Locate the cell with the specified text and output its (x, y) center coordinate. 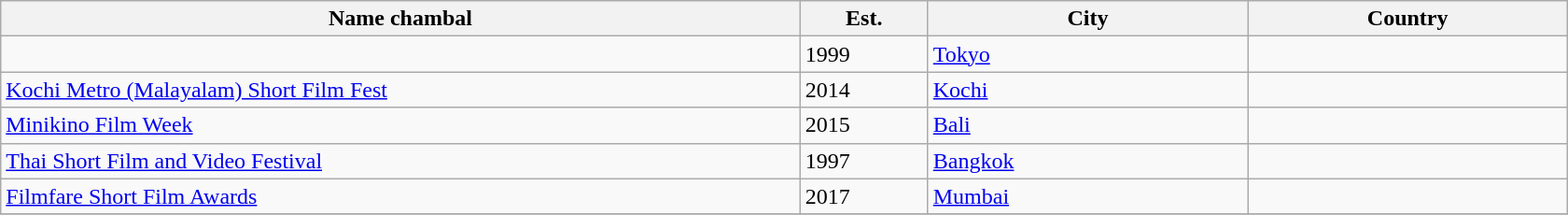
Minikino Film Week (400, 125)
City (1088, 19)
2017 (864, 196)
Filmfare Short Film Awards (400, 196)
Country (1407, 19)
2015 (864, 125)
Thai Short Film and Video Festival (400, 161)
2014 (864, 90)
1997 (864, 161)
Kochi (1088, 90)
1999 (864, 54)
Est. (864, 19)
Mumbai (1088, 196)
Kochi Metro (Malayalam) Short Film Fest (400, 90)
Tokyo (1088, 54)
Bali (1088, 125)
Bangkok (1088, 161)
Name chambal (400, 19)
